Pinpoint the cell where the given text exists, returning its [x, y] midpoint coordinate. 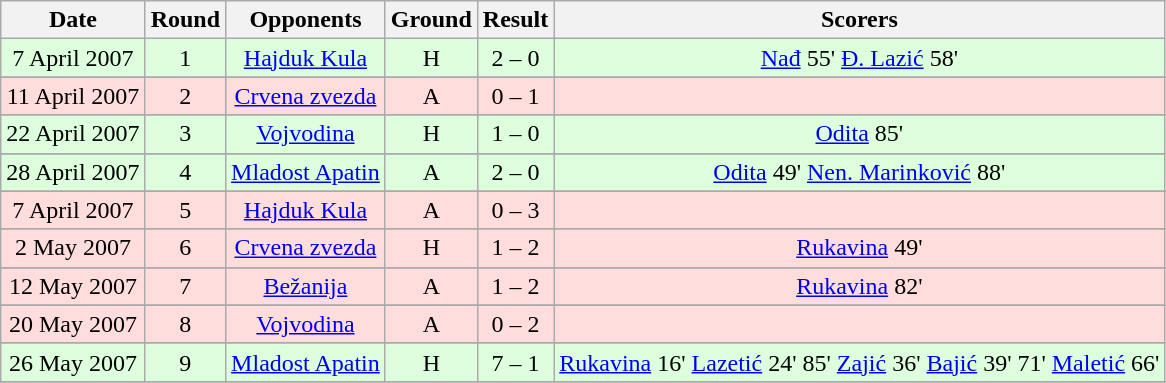
Rukavina 16' Lazetić 24' 85' Zajić 36' Bajić 39' 71' Maletić 66' [860, 362]
Odita 49' Nen. Marinković 88' [860, 172]
Round [185, 20]
1 [185, 58]
4 [185, 172]
26 May 2007 [73, 362]
Scorers [860, 20]
Opponents [306, 20]
Rukavina 49' [860, 248]
Result [515, 20]
5 [185, 210]
7 – 1 [515, 362]
0 – 1 [515, 96]
6 [185, 248]
Nađ 55' Đ. Lazić 58' [860, 58]
Ground [431, 20]
22 April 2007 [73, 134]
2 May 2007 [73, 248]
Odita 85' [860, 134]
0 – 2 [515, 324]
9 [185, 362]
Rukavina 82' [860, 286]
Date [73, 20]
20 May 2007 [73, 324]
0 – 3 [515, 210]
2 [185, 96]
7 [185, 286]
8 [185, 324]
Bežanija [306, 286]
28 April 2007 [73, 172]
1 – 0 [515, 134]
12 May 2007 [73, 286]
3 [185, 134]
11 April 2007 [73, 96]
